Output the [x, y] coordinate of the center of the cell containing the given text.  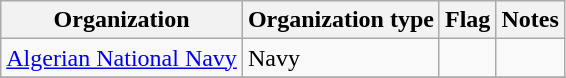
Flag [467, 20]
Organization type [340, 20]
Navy [340, 58]
Organization [122, 20]
Algerian National Navy [122, 58]
Notes [530, 20]
